Return the (X, Y) coordinate for the center point of the cell that contains the specified text.  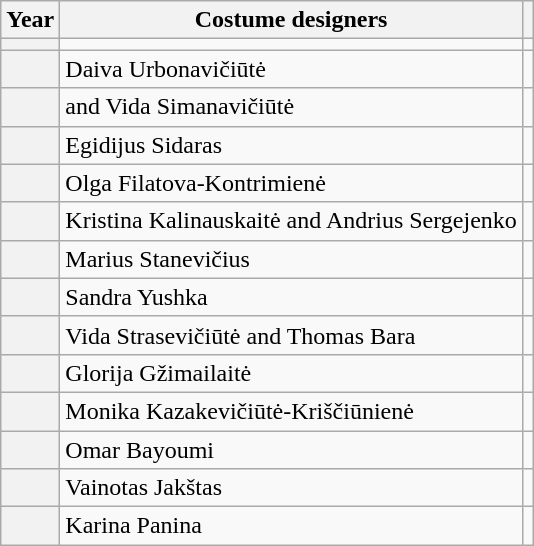
Karina Panina (292, 526)
Sandra Yushka (292, 297)
Omar Bayoumi (292, 449)
Marius Stanevičius (292, 259)
Monika Kazakevičiūtė-Kriščiūnienė (292, 411)
Kristina Kalinauskaitė and Andrius Sergejenko (292, 221)
Vainotas Jakštas (292, 488)
Egidijus Sidaras (292, 145)
and Vida Simanavičiūtė (292, 107)
Glorija Gžimailaitė (292, 373)
Daiva Urbonavičiūtė (292, 69)
Vida Strasevičiūtė and Thomas Bara (292, 335)
Olga Filatova-Kontrimienė (292, 183)
Costume designers (292, 20)
Year (30, 20)
